Output the (x, y) coordinate of the center of the cell containing the given text.  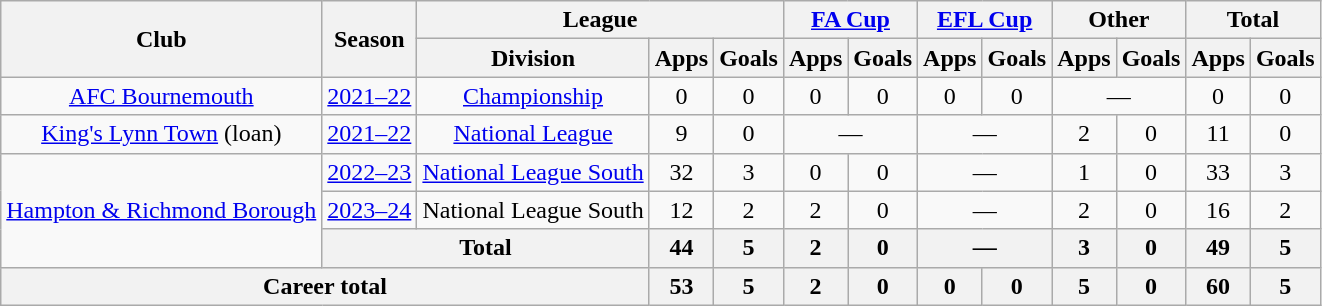
Championship (533, 96)
11 (1218, 134)
FA Cup (850, 20)
33 (1218, 172)
League (600, 20)
9 (681, 134)
Season (370, 39)
Club (162, 39)
16 (1218, 210)
Division (533, 58)
National League (533, 134)
EFL Cup (985, 20)
Hampton & Richmond Borough (162, 210)
Other (1119, 20)
60 (1218, 286)
1 (1084, 172)
AFC Bournemouth (162, 96)
2023–24 (370, 210)
12 (681, 210)
Career total (325, 286)
53 (681, 286)
44 (681, 248)
King's Lynn Town (loan) (162, 134)
2022–23 (370, 172)
49 (1218, 248)
32 (681, 172)
